Search for the cell housing the specified text and yield its [x, y] center coordinate. 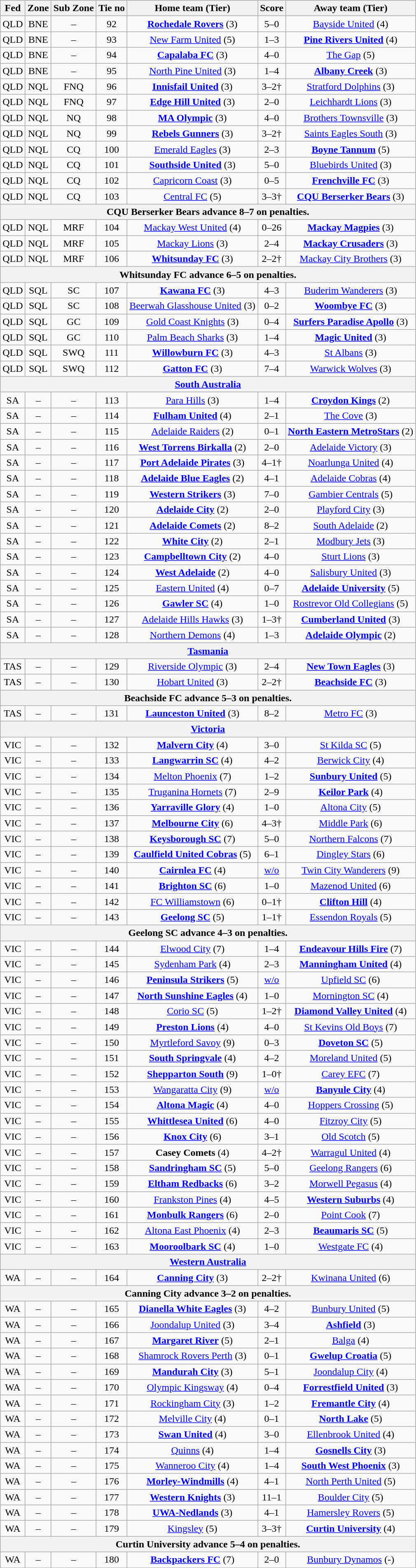
Beachside FC advance 5–3 on penalties. [208, 698]
126 [111, 604]
Cumberland United (3) [351, 619]
101 [111, 165]
UWA-Nedlands (3) [193, 1513]
120 [111, 510]
Buderim Wanderers (3) [351, 290]
Southside United (3) [193, 165]
Melville City (4) [193, 1419]
Gwelup Croatia (5) [351, 1356]
Mazenod United (6) [351, 886]
West Torrens Birkalla (2) [193, 447]
4–2† [272, 1152]
Monbulk Rangers (6) [193, 1215]
94 [111, 55]
Adelaide Hills Hawks (3) [193, 619]
Casey Comets (4) [193, 1152]
175 [111, 1466]
Altona Magic (4) [193, 1105]
Boyne Tannum (5) [351, 149]
149 [111, 1027]
122 [111, 541]
South Springvale (4) [193, 1058]
North Pine United (3) [193, 71]
135 [111, 792]
Hamersley Rovers (5) [351, 1513]
Boulder City (5) [351, 1497]
Frankston Pines (4) [193, 1199]
Canning City (3) [193, 1278]
Adelaide Raiders (2) [193, 431]
Westgate FC (4) [351, 1246]
156 [111, 1136]
109 [111, 322]
Moreland United (5) [351, 1058]
Tie no [111, 8]
105 [111, 243]
131 [111, 714]
108 [111, 306]
Zone [38, 8]
Manningham United (4) [351, 964]
CQU Berserker Bears (3) [351, 196]
Geelong Rangers (6) [351, 1168]
123 [111, 557]
Saints Eagles South (3) [351, 133]
144 [111, 948]
Emerald Eagles (3) [193, 149]
Old Scotch (5) [351, 1136]
Riverside Olympic (3) [193, 666]
119 [111, 494]
Warragul United (4) [351, 1152]
1–1† [272, 917]
116 [111, 447]
Keilor Park (4) [351, 792]
Clifton Hill (4) [351, 901]
The Cove (3) [351, 415]
170 [111, 1387]
11–1 [272, 1497]
163 [111, 1246]
168 [111, 1356]
Eastern United (4) [193, 588]
Adelaide Comets (2) [193, 525]
104 [111, 228]
137 [111, 823]
130 [111, 682]
North Perth United (5) [351, 1482]
114 [111, 415]
Rochedale Rovers (3) [193, 24]
Keysborough SC (7) [193, 839]
Gosnells City (3) [351, 1450]
176 [111, 1482]
Kingsley (5) [193, 1528]
Metro FC (3) [351, 714]
155 [111, 1121]
128 [111, 635]
115 [111, 431]
7–4 [272, 369]
Curtin University (4) [351, 1528]
Sydenham Park (4) [193, 964]
Hobart United (3) [193, 682]
Campbelltown City (2) [193, 557]
Surfers Paradise Apollo (3) [351, 322]
Berwick City (4) [351, 761]
Launceston United (3) [193, 714]
Leichhardt Lions (3) [351, 102]
3–1 [272, 1136]
Preston Lions (4) [193, 1027]
Mackay City Brothers (3) [351, 259]
Kwinana United (6) [351, 1278]
Pine Rivers United (4) [351, 40]
Adelaide Victory (3) [351, 447]
Geelong SC (5) [193, 917]
Sturt Lions (3) [351, 557]
Fulham United (4) [193, 415]
Shepparton South (9) [193, 1074]
Dianella White Eagles (3) [193, 1309]
Whittlesea United (6) [193, 1121]
Adelaide University (5) [351, 588]
166 [111, 1325]
Mandurah City (3) [193, 1372]
Endeavour Hills Fire (7) [351, 948]
138 [111, 839]
1–2† [272, 1011]
Willowburn FC (3) [193, 353]
Salisbury United (3) [351, 572]
Croydon Kings (2) [351, 400]
169 [111, 1372]
St Kevins Old Boys (7) [351, 1027]
162 [111, 1231]
4–5 [272, 1199]
Quinns (4) [193, 1450]
Northern Demons (4) [193, 635]
Peninsula Strikers (5) [193, 980]
Point Cook (7) [351, 1215]
Ellenbrook United (4) [351, 1434]
0–1† [272, 901]
St Albans (3) [351, 353]
Twin City Wanderers (9) [351, 870]
Truganina Hornets (7) [193, 792]
Morwell Pegasus (4) [351, 1183]
Curtin University advance 5–4 on penalties. [208, 1544]
100 [111, 149]
Wangaratta City (9) [193, 1090]
Wanneroo City (4) [193, 1466]
Albany Creek (3) [351, 71]
Fed [13, 8]
South Adelaide (2) [351, 525]
Eltham Redbacks (6) [193, 1183]
Knox City (6) [193, 1136]
Whitsunday FC advance 6–5 on penalties. [208, 275]
Warwick Wolves (3) [351, 369]
West Adelaide (2) [193, 572]
Fitzroy City (5) [351, 1121]
117 [111, 463]
140 [111, 870]
Carey EFC (7) [351, 1074]
Mackay Lions (3) [193, 243]
0–3 [272, 1043]
Olympic Kingsway (4) [193, 1387]
136 [111, 807]
180 [111, 1560]
Western Australia [208, 1262]
99 [111, 133]
Modbury Jets (3) [351, 541]
Myrtleford Savoy (9) [193, 1043]
Western Strikers (3) [193, 494]
125 [111, 588]
93 [111, 40]
Hoppers Crossing (5) [351, 1105]
Beaumaris SC (5) [351, 1231]
0–5 [272, 180]
Bayside United (4) [351, 24]
141 [111, 886]
107 [111, 290]
150 [111, 1043]
Gawler SC (4) [193, 604]
Elwood City (7) [193, 948]
Joondalup United (3) [193, 1325]
Frenchville FC (3) [351, 180]
148 [111, 1011]
Adelaide Blue Eagles (2) [193, 478]
5–1 [272, 1372]
129 [111, 666]
New Town Eagles (3) [351, 666]
New Farm United (5) [193, 40]
Caulfield United Cobras (5) [193, 854]
174 [111, 1450]
Playford City (3) [351, 510]
Mornington SC (4) [351, 996]
Melbourne City (6) [193, 823]
Adelaide Olympic (2) [351, 635]
Upfield SC (6) [351, 980]
127 [111, 619]
0–2 [272, 306]
4–1† [272, 463]
South West Phoenix (3) [351, 1466]
Adelaide Cobras (4) [351, 478]
3–2 [272, 1183]
96 [111, 86]
North Eastern MetroStars (2) [351, 431]
112 [111, 369]
Sunbury United (5) [351, 776]
Morley-Windmills (4) [193, 1482]
Northern Falcons (7) [351, 839]
Tasmania [208, 651]
171 [111, 1403]
152 [111, 1074]
0–7 [272, 588]
178 [111, 1513]
Capricorn Coast (3) [193, 180]
Para Hills (3) [193, 400]
92 [111, 24]
95 [111, 71]
102 [111, 180]
Score [272, 8]
110 [111, 337]
139 [111, 854]
Geelong SC advance 4–3 on penalties. [208, 933]
4–3† [272, 823]
Away team (Tier) [351, 8]
118 [111, 478]
Yarraville Glory (4) [193, 807]
Western Suburbs (4) [351, 1199]
Central FC (5) [193, 196]
165 [111, 1309]
133 [111, 761]
154 [111, 1105]
Corio SC (5) [193, 1011]
Mackay West United (4) [193, 228]
161 [111, 1215]
Margaret River (5) [193, 1340]
103 [111, 196]
St Kilda SC (5) [351, 745]
Adelaide City (2) [193, 510]
Rostrevor Old Collegians (5) [351, 604]
179 [111, 1528]
Sandringham SC (5) [193, 1168]
Woombye FC (3) [351, 306]
164 [111, 1278]
160 [111, 1199]
132 [111, 745]
Western Knights (3) [193, 1497]
157 [111, 1152]
Noarlunga United (4) [351, 463]
Palm Beach Sharks (3) [193, 337]
98 [111, 118]
97 [111, 102]
124 [111, 572]
Canning City advance 3–2 on penalties. [208, 1293]
147 [111, 996]
Rockingham City (3) [193, 1403]
Beachside FC (3) [351, 682]
Victoria [208, 729]
Brighton SC (6) [193, 886]
Mooroolbark SC (4) [193, 1246]
Ashfield (3) [351, 1325]
158 [111, 1168]
0–26 [272, 228]
Home team (Tier) [193, 8]
Mackay Magpies (3) [351, 228]
North Lake (5) [351, 1419]
Cairnlea FC (4) [193, 870]
145 [111, 964]
Altona East Phoenix (4) [193, 1231]
Bluebirds United (3) [351, 165]
Edge Hill United (3) [193, 102]
111 [111, 353]
Swan United (4) [193, 1434]
Melton Phoenix (7) [193, 776]
Kawana FC (3) [193, 290]
FC Williamstown (6) [193, 901]
Balga (4) [351, 1340]
2–9 [272, 792]
Doveton SC (5) [351, 1043]
172 [111, 1419]
Gatton FC (3) [193, 369]
Shamrock Rovers Perth (3) [193, 1356]
Banyule City (4) [351, 1090]
Diamond Valley United (4) [351, 1011]
Bunbury Dynamos (-) [351, 1560]
Beerwah Glasshouse United (3) [193, 306]
146 [111, 980]
Gold Coast Knights (3) [193, 322]
Mackay Crusaders (3) [351, 243]
134 [111, 776]
Capalaba FC (3) [193, 55]
The Gap (5) [351, 55]
Malvern City (4) [193, 745]
106 [111, 259]
153 [111, 1090]
142 [111, 901]
MA Olympic (3) [193, 118]
167 [111, 1340]
173 [111, 1434]
CQU Berserker Bears advance 8–7 on penalties. [208, 212]
143 [111, 917]
Fremantle City (4) [351, 1403]
Port Adelaide Pirates (3) [193, 463]
Backpackers FC (7) [193, 1560]
Bunbury United (5) [351, 1309]
7–0 [272, 494]
Whitsunday FC (3) [193, 259]
Middle Park (6) [351, 823]
Sub Zone [73, 8]
Joondalup City (4) [351, 1372]
Forrestfield United (3) [351, 1387]
151 [111, 1058]
6–1 [272, 854]
North Sunshine Eagles (4) [193, 996]
3–4 [272, 1325]
South Australia [208, 384]
Stratford Dolphins (3) [351, 86]
Langwarrin SC (4) [193, 761]
Innisfail United (3) [193, 86]
Rebels Gunners (3) [193, 133]
Gambier Centrals (5) [351, 494]
Essendon Royals (5) [351, 917]
1–0† [272, 1074]
121 [111, 525]
Brothers Townsville (3) [351, 118]
1–3† [272, 619]
177 [111, 1497]
White City (2) [193, 541]
Dingley Stars (6) [351, 854]
113 [111, 400]
Altona City (5) [351, 807]
159 [111, 1183]
Magic United (3) [351, 337]
